Locate the cell with the specified text and output its (X, Y) center coordinate. 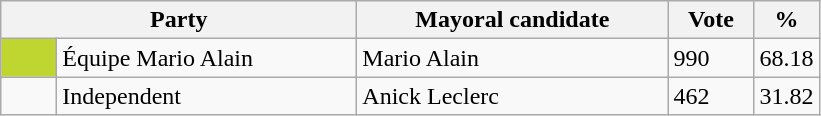
Independent (207, 96)
31.82 (786, 96)
Équipe Mario Alain (207, 58)
Party (179, 20)
% (786, 20)
Mayoral candidate (512, 20)
Anick Leclerc (512, 96)
462 (711, 96)
Vote (711, 20)
68.18 (786, 58)
990 (711, 58)
Mario Alain (512, 58)
